Output the [x, y] coordinate of the center of the cell containing the given text.  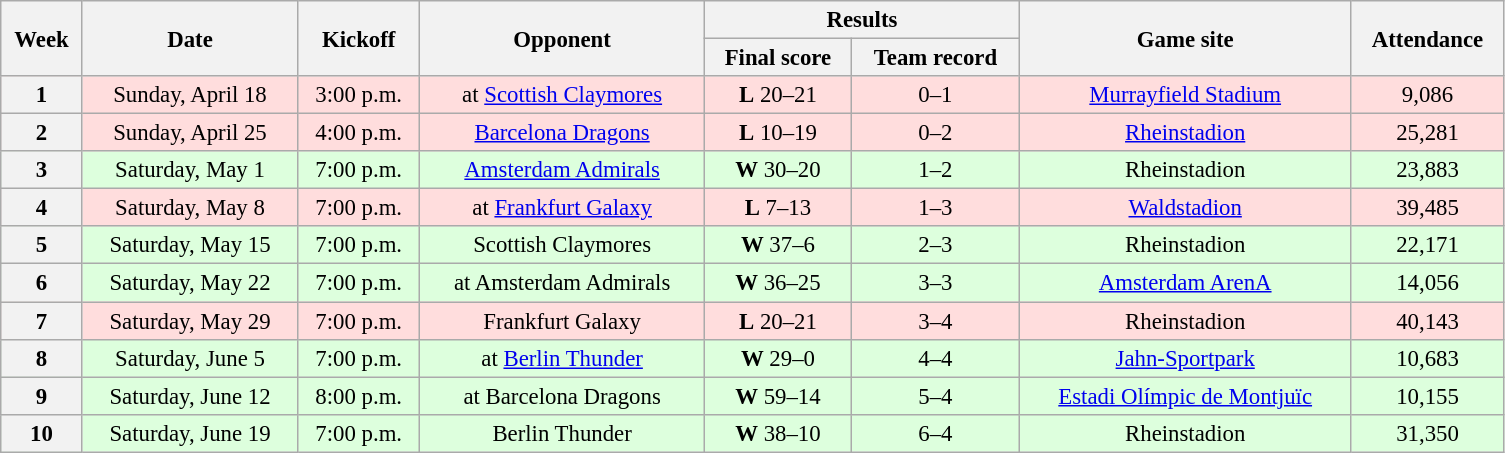
Kickoff [359, 38]
at Scottish Claymores [562, 95]
Scottish Claymores [562, 245]
Results [862, 20]
at Amsterdam Admirals [562, 283]
9,086 [1428, 95]
at Frankfurt Galaxy [562, 208]
10 [42, 433]
W 29–0 [778, 358]
22,171 [1428, 245]
Saturday, June 12 [190, 396]
3 [42, 170]
25,281 [1428, 133]
4 [42, 208]
Saturday, May 8 [190, 208]
Date [190, 38]
Frankfurt Galaxy [562, 321]
Team record [935, 58]
8:00 p.m. [359, 396]
2–3 [935, 245]
L 7–13 [778, 208]
at Berlin Thunder [562, 358]
4:00 p.m. [359, 133]
W 37–6 [778, 245]
31,350 [1428, 433]
Barcelona Dragons [562, 133]
W 30–20 [778, 170]
Amsterdam Admirals [562, 170]
Jahn-Sportpark [1185, 358]
2 [42, 133]
Saturday, June 5 [190, 358]
1 [42, 95]
4–4 [935, 358]
7 [42, 321]
0–1 [935, 95]
8 [42, 358]
Saturday, May 29 [190, 321]
L 10–19 [778, 133]
Final score [778, 58]
Game site [1185, 38]
Saturday, May 22 [190, 283]
Estadi Olímpic de Montjuïc [1185, 396]
1–3 [935, 208]
W 38–10 [778, 433]
Sunday, April 25 [190, 133]
Saturday, May 1 [190, 170]
23,883 [1428, 170]
Amsterdam ArenA [1185, 283]
Saturday, May 15 [190, 245]
Waldstadion [1185, 208]
6 [42, 283]
W 59–14 [778, 396]
3–4 [935, 321]
9 [42, 396]
39,485 [1428, 208]
14,056 [1428, 283]
10,683 [1428, 358]
1–2 [935, 170]
3–3 [935, 283]
3:00 p.m. [359, 95]
Murrayfield Stadium [1185, 95]
Sunday, April 18 [190, 95]
Saturday, June 19 [190, 433]
Week [42, 38]
at Barcelona Dragons [562, 396]
40,143 [1428, 321]
10,155 [1428, 396]
5 [42, 245]
Opponent [562, 38]
Attendance [1428, 38]
W 36–25 [778, 283]
6–4 [935, 433]
5–4 [935, 396]
Berlin Thunder [562, 433]
0–2 [935, 133]
